Output the [x, y] coordinate of the center of the cell containing the given text.  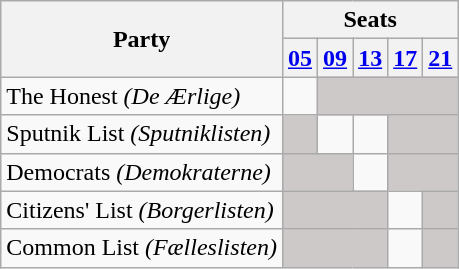
The Honest (De Ærlige) [142, 96]
09 [336, 58]
Sputnik List (Sputniklisten) [142, 134]
Party [142, 39]
05 [300, 58]
Seats [370, 20]
13 [370, 58]
17 [406, 58]
21 [440, 58]
Citizens' List (Borgerlisten) [142, 210]
Democrats (Demokraterne) [142, 172]
Common List (Fælleslisten) [142, 248]
